From the cell containing the given text, extract its center point as (x, y) coordinate. 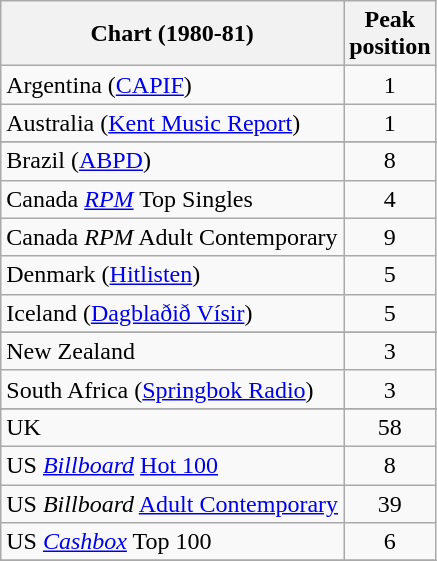
Peakposition (390, 34)
US Cashbox Top 100 (172, 542)
South Africa (Springbok Radio) (172, 389)
New Zealand (172, 351)
Argentina (CAPIF) (172, 85)
Denmark (Hitlisten) (172, 275)
Iceland (Dagblaðið Vísir) (172, 313)
US Billboard Adult Contemporary (172, 503)
UK (172, 427)
Canada RPM Adult Contemporary (172, 237)
Chart (1980-81) (172, 34)
Brazil (ABPD) (172, 161)
39 (390, 503)
Australia (Kent Music Report) (172, 123)
4 (390, 199)
9 (390, 237)
58 (390, 427)
6 (390, 542)
Canada RPM Top Singles (172, 199)
US Billboard Hot 100 (172, 465)
